Identify which cell holds the provided text, then report its [x, y] central coordinate. 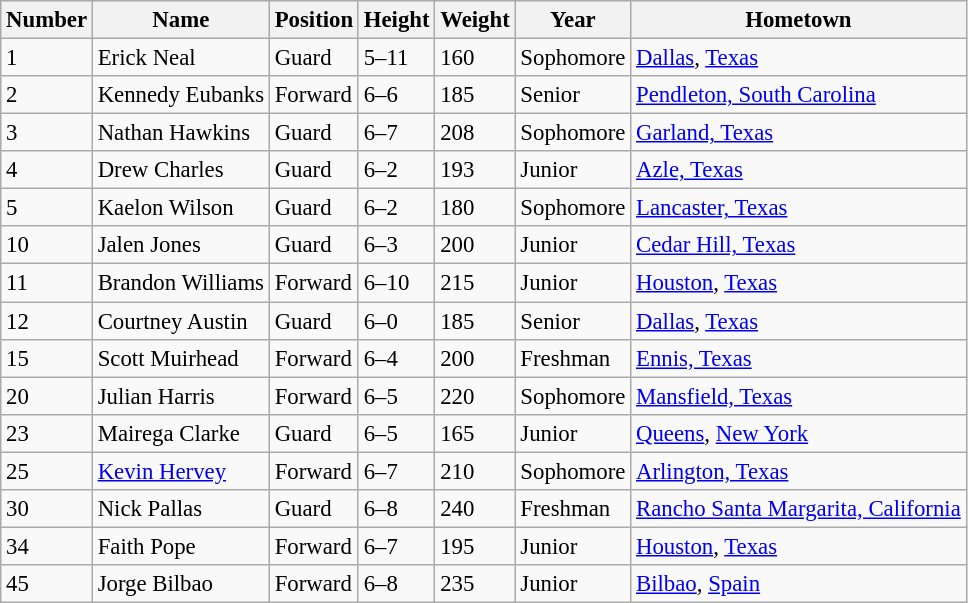
Arlington, Texas [798, 471]
5–11 [396, 58]
2 [47, 95]
Height [396, 20]
6–3 [396, 245]
Number [47, 20]
Drew Charles [180, 170]
6–6 [396, 95]
34 [47, 546]
11 [47, 283]
10 [47, 245]
Julian Harris [180, 396]
Rancho Santa Margarita, California [798, 509]
Ennis, Texas [798, 358]
220 [475, 396]
Hometown [798, 20]
160 [475, 58]
Year [573, 20]
193 [475, 170]
Kevin Hervey [180, 471]
180 [475, 208]
Garland, Texas [798, 133]
Nathan Hawkins [180, 133]
Jorge Bilbao [180, 584]
Courtney Austin [180, 321]
20 [47, 396]
Name [180, 20]
Azle, Texas [798, 170]
Position [314, 20]
15 [47, 358]
45 [47, 584]
Scott Muirhead [180, 358]
Faith Pope [180, 546]
25 [47, 471]
Pendleton, South Carolina [798, 95]
235 [475, 584]
Weight [475, 20]
Cedar Hill, Texas [798, 245]
210 [475, 471]
Lancaster, Texas [798, 208]
195 [475, 546]
Queens, New York [798, 433]
215 [475, 283]
208 [475, 133]
Bilbao, Spain [798, 584]
4 [47, 170]
30 [47, 509]
Kaelon Wilson [180, 208]
6–4 [396, 358]
Brandon Williams [180, 283]
3 [47, 133]
165 [475, 433]
6–10 [396, 283]
240 [475, 509]
Mansfield, Texas [798, 396]
Mairega Clarke [180, 433]
6–0 [396, 321]
Jalen Jones [180, 245]
23 [47, 433]
Kennedy Eubanks [180, 95]
12 [47, 321]
Nick Pallas [180, 509]
1 [47, 58]
5 [47, 208]
Erick Neal [180, 58]
